For the text-containing cell, return its midpoint in (X, Y) coordinate format. 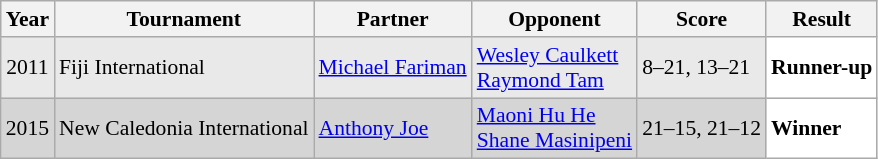
8–21, 13–21 (702, 68)
2015 (28, 128)
2011 (28, 68)
Anthony Joe (393, 128)
Opponent (554, 19)
Tournament (184, 19)
Fiji International (184, 68)
21–15, 21–12 (702, 128)
Michael Fariman (393, 68)
Wesley Caulkett Raymond Tam (554, 68)
Runner-up (822, 68)
Maoni Hu He Shane Masinipeni (554, 128)
Year (28, 19)
New Caledonia International (184, 128)
Winner (822, 128)
Score (702, 19)
Result (822, 19)
Partner (393, 19)
